Extract the (x, y) coordinate from the center of the cell holding the provided text.  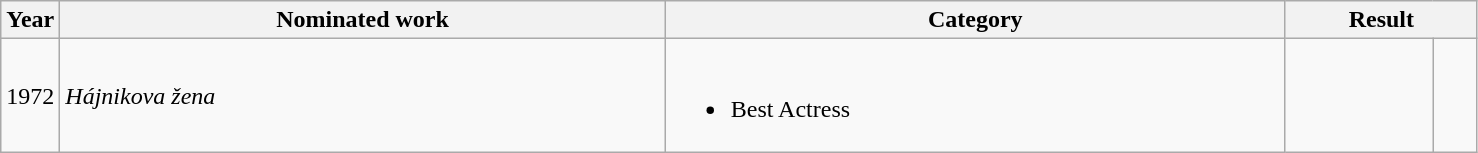
Result (1381, 20)
Hájnikova žena (362, 96)
1972 (30, 96)
Year (30, 20)
Nominated work (362, 20)
Best Actress (975, 96)
Category (975, 20)
